Return the [X, Y] coordinate for the center point of the cell that contains the specified text.  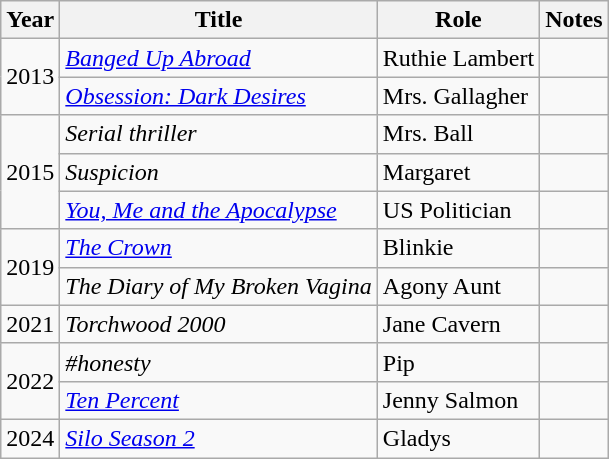
US Politician [458, 210]
Agony Aunt [458, 286]
Jenny Salmon [458, 400]
2013 [30, 77]
Blinkie [458, 248]
Title [218, 20]
Pip [458, 362]
#honesty [218, 362]
Banged Up Abroad [218, 58]
Silo Season 2 [218, 438]
Notes [574, 20]
Torchwood 2000 [218, 324]
Gladys [458, 438]
Role [458, 20]
Suspicion [218, 172]
Ruthie Lambert [458, 58]
Serial thriller [218, 134]
2022 [30, 381]
Mrs. Ball [458, 134]
The Crown [218, 248]
You, Me and the Apocalypse [218, 210]
2021 [30, 324]
2015 [30, 172]
2019 [30, 267]
Margaret [458, 172]
Ten Percent [218, 400]
The Diary of My Broken Vagina [218, 286]
Mrs. Gallagher [458, 96]
2024 [30, 438]
Obsession: Dark Desires [218, 96]
Jane Cavern [458, 324]
Year [30, 20]
